Provide the (x, y) coordinate of the cell's center where the given text is located.  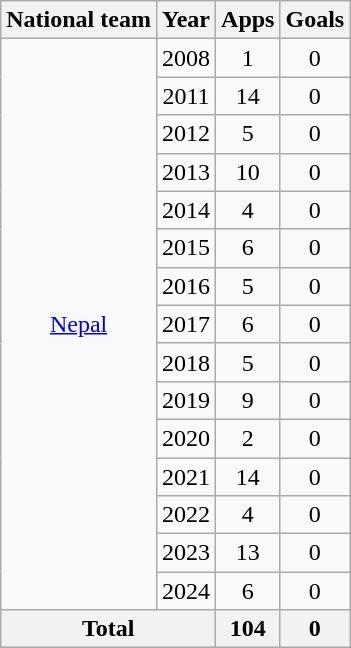
2023 (186, 553)
2013 (186, 172)
2017 (186, 324)
Apps (248, 20)
2012 (186, 134)
Nepal (79, 324)
9 (248, 400)
2014 (186, 210)
2008 (186, 58)
104 (248, 629)
1 (248, 58)
2011 (186, 96)
Total (108, 629)
Year (186, 20)
2015 (186, 248)
13 (248, 553)
2019 (186, 400)
National team (79, 20)
2016 (186, 286)
2020 (186, 438)
2018 (186, 362)
2022 (186, 515)
2021 (186, 477)
2024 (186, 591)
Goals (315, 20)
2 (248, 438)
10 (248, 172)
